Return the [x, y] coordinate for the center point of the cell that contains the specified text.  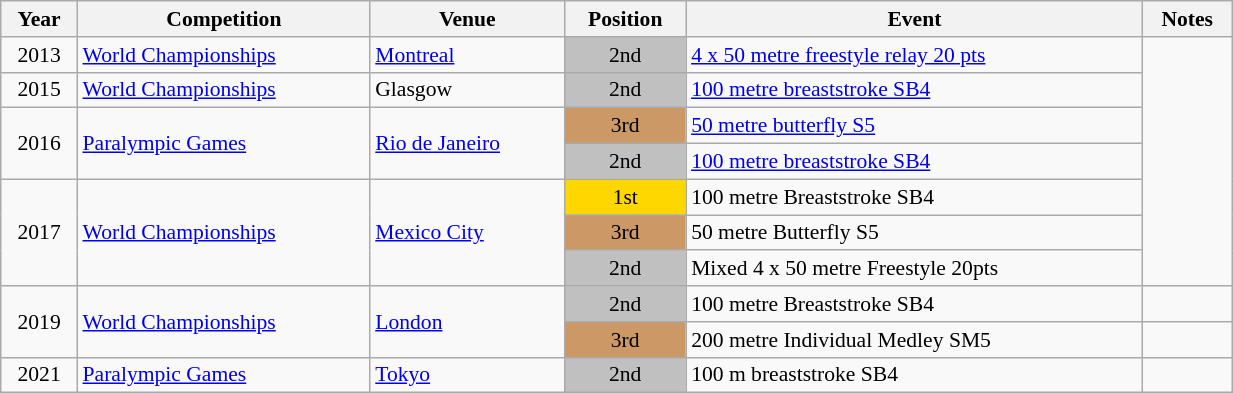
2016 [40, 144]
Mexico City [467, 232]
50 metre butterfly S5 [914, 126]
London [467, 322]
1st [625, 197]
Tokyo [467, 375]
Venue [467, 19]
Montreal [467, 55]
4 x 50 metre freestyle relay 20 pts [914, 55]
2015 [40, 90]
2013 [40, 55]
2019 [40, 322]
Notes [1188, 19]
Rio de Janeiro [467, 144]
100 m breaststroke SB4 [914, 375]
Competition [224, 19]
2021 [40, 375]
Event [914, 19]
2017 [40, 232]
50 metre Butterfly S5 [914, 233]
200 metre Individual Medley SM5 [914, 340]
Year [40, 19]
Glasgow [467, 90]
Position [625, 19]
Mixed 4 x 50 metre Freestyle 20pts [914, 269]
